Identify which cell holds the provided text, then report its (X, Y) central coordinate. 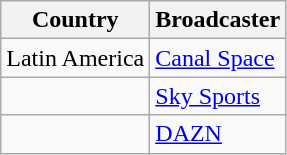
Canal Space (218, 58)
DAZN (218, 134)
Latin America (76, 58)
Broadcaster (218, 20)
Country (76, 20)
Sky Sports (218, 96)
